Identify which cell holds the provided text, then report its [x, y] central coordinate. 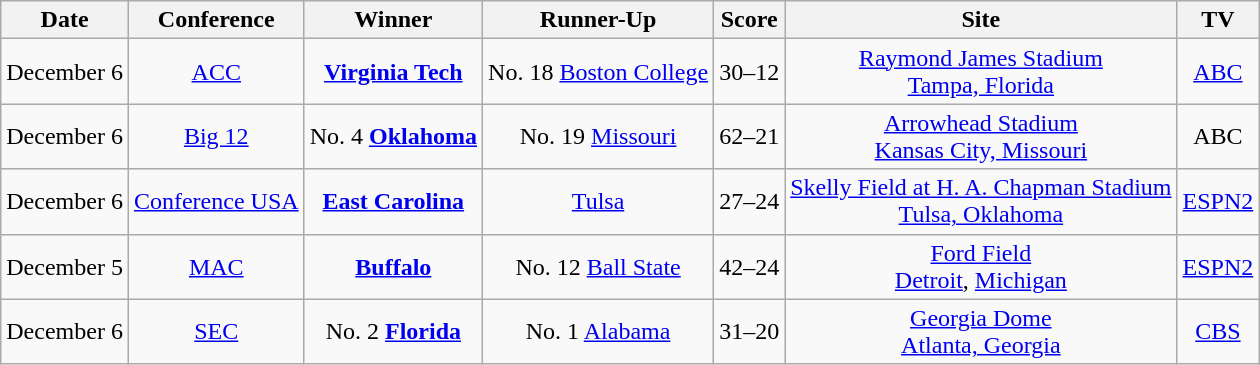
No. 2 Florida [393, 332]
No. 1 Alabama [598, 332]
Runner-Up [598, 20]
62–21 [750, 136]
30–12 [750, 72]
Big 12 [216, 136]
No. 12 Ball State [598, 266]
No. 19 Missouri [598, 136]
No. 18 Boston College [598, 72]
December 5 [65, 266]
SEC [216, 332]
MAC [216, 266]
Georgia DomeAtlanta, Georgia [981, 332]
42–24 [750, 266]
31–20 [750, 332]
Raymond James StadiumTampa, Florida [981, 72]
Conference [216, 20]
Virginia Tech [393, 72]
Score [750, 20]
Tulsa [598, 202]
Buffalo [393, 266]
TV [1218, 20]
27–24 [750, 202]
Conference USA [216, 202]
Winner [393, 20]
ACC [216, 72]
Skelly Field at H. A. Chapman StadiumTulsa, Oklahoma [981, 202]
East Carolina [393, 202]
Site [981, 20]
Arrowhead StadiumKansas City, Missouri [981, 136]
No. 4 Oklahoma [393, 136]
CBS [1218, 332]
Ford FieldDetroit, Michigan [981, 266]
Date [65, 20]
